Search for the cell housing the specified text and yield its [X, Y] center coordinate. 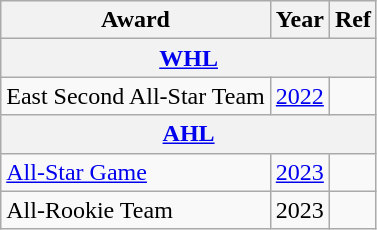
All-Star Game [136, 172]
East Second All-Star Team [136, 96]
2022 [300, 96]
Award [136, 20]
WHL [189, 58]
All-Rookie Team [136, 210]
Ref [352, 20]
Year [300, 20]
AHL [189, 134]
